Pinpoint the cell where the given text exists, returning its [X, Y] midpoint coordinate. 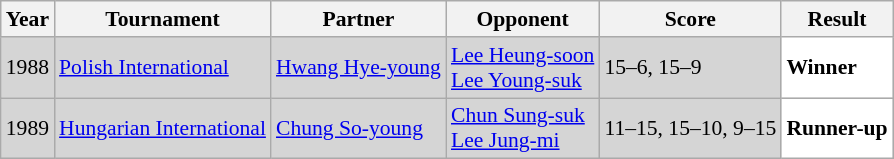
Tournament [162, 19]
Runner-up [836, 128]
Hwang Hye-young [358, 68]
Year [28, 19]
Lee Heung-soon Lee Young-suk [522, 68]
Winner [836, 68]
Hungarian International [162, 128]
Result [836, 19]
Chun Sung-suk Lee Jung-mi [522, 128]
1988 [28, 68]
Polish International [162, 68]
11–15, 15–10, 9–15 [690, 128]
Partner [358, 19]
Score [690, 19]
Chung So-young [358, 128]
Opponent [522, 19]
1989 [28, 128]
15–6, 15–9 [690, 68]
